Locate the cell with the specified text and output its [X, Y] center coordinate. 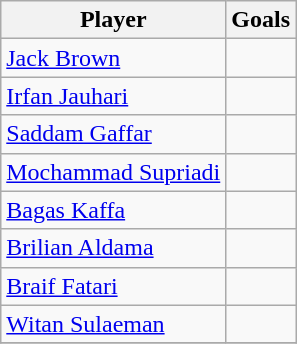
Bagas Kaffa [114, 210]
Irfan Jauhari [114, 96]
Saddam Gaffar [114, 134]
Braif Fatari [114, 286]
Witan Sulaeman [114, 324]
Player [114, 20]
Goals [261, 20]
Brilian Aldama [114, 248]
Jack Brown [114, 58]
Mochammad Supriadi [114, 172]
